Provide the [x, y] coordinate of the cell's center where the given text is located.  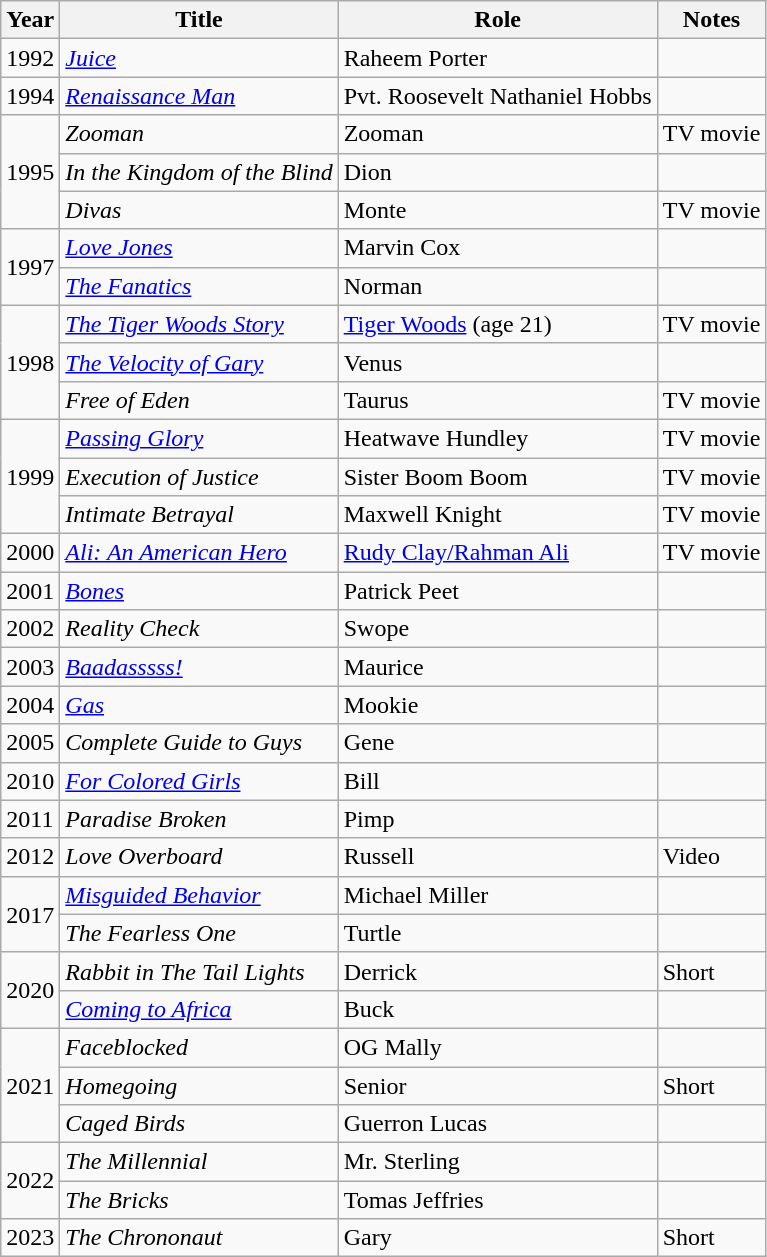
Coming to Africa [199, 1009]
2001 [30, 591]
Baadasssss! [199, 667]
The Velocity of Gary [199, 362]
2004 [30, 705]
Love Jones [199, 248]
The Fanatics [199, 286]
2003 [30, 667]
OG Mally [498, 1047]
2005 [30, 743]
Caged Birds [199, 1124]
2010 [30, 781]
1999 [30, 476]
Swope [498, 629]
Video [712, 857]
Divas [199, 210]
Gary [498, 1238]
In the Kingdom of the Blind [199, 172]
Free of Eden [199, 400]
Raheem Porter [498, 58]
Complete Guide to Guys [199, 743]
Maxwell Knight [498, 515]
The Tiger Woods Story [199, 324]
Gene [498, 743]
Reality Check [199, 629]
Turtle [498, 933]
For Colored Girls [199, 781]
Mr. Sterling [498, 1162]
Juice [199, 58]
Ali: An American Hero [199, 553]
1997 [30, 267]
Year [30, 20]
1992 [30, 58]
Misguided Behavior [199, 895]
Derrick [498, 971]
2023 [30, 1238]
Notes [712, 20]
2002 [30, 629]
Bones [199, 591]
Patrick Peet [498, 591]
Homegoing [199, 1085]
Tiger Woods (age 21) [498, 324]
2021 [30, 1085]
The Fearless One [199, 933]
The Bricks [199, 1200]
Paradise Broken [199, 819]
2017 [30, 914]
The Millennial [199, 1162]
2022 [30, 1181]
Faceblocked [199, 1047]
Bill [498, 781]
Rudy Clay/Rahman Ali [498, 553]
2000 [30, 553]
Dion [498, 172]
Tomas Jeffries [498, 1200]
1994 [30, 96]
Senior [498, 1085]
Marvin Cox [498, 248]
Role [498, 20]
Rabbit in The Tail Lights [199, 971]
Mookie [498, 705]
Norman [498, 286]
1995 [30, 172]
Maurice [498, 667]
Pimp [498, 819]
Execution of Justice [199, 477]
2011 [30, 819]
Intimate Betrayal [199, 515]
Venus [498, 362]
Passing Glory [199, 438]
Pvt. Roosevelt Nathaniel Hobbs [498, 96]
2020 [30, 990]
2012 [30, 857]
The Chrononaut [199, 1238]
Buck [498, 1009]
Title [199, 20]
Sister Boom Boom [498, 477]
Love Overboard [199, 857]
1998 [30, 362]
Guerron Lucas [498, 1124]
Russell [498, 857]
Taurus [498, 400]
Gas [199, 705]
Heatwave Hundley [498, 438]
Monte [498, 210]
Michael Miller [498, 895]
Renaissance Man [199, 96]
